Pinpoint the cell where the given text exists, returning its (x, y) midpoint coordinate. 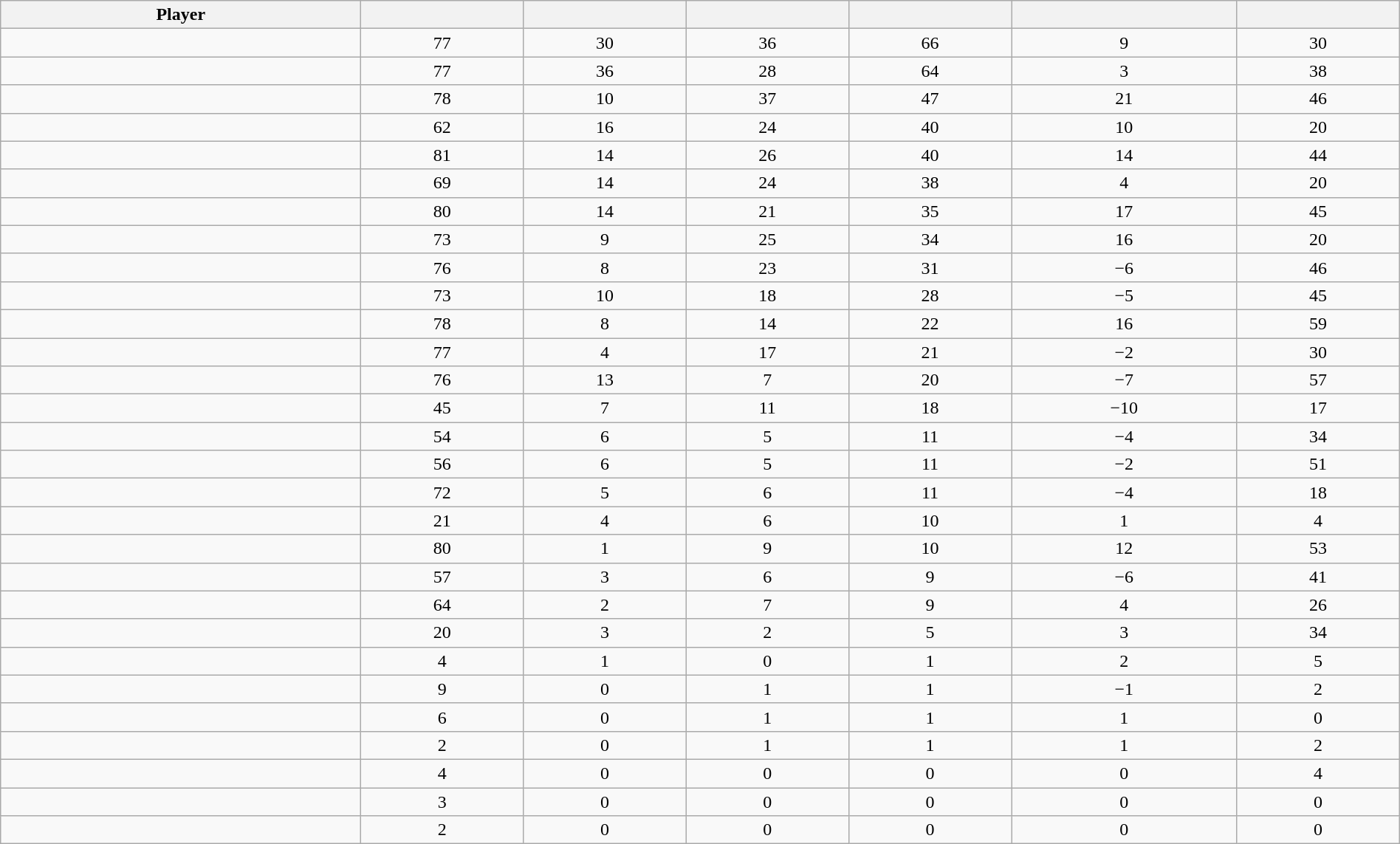
13 (605, 380)
−1 (1124, 689)
81 (442, 155)
47 (930, 99)
−7 (1124, 380)
22 (930, 323)
59 (1318, 323)
37 (767, 99)
53 (1318, 549)
69 (442, 183)
−5 (1124, 295)
51 (1318, 464)
−10 (1124, 408)
66 (930, 43)
35 (930, 211)
12 (1124, 549)
54 (442, 436)
62 (442, 127)
23 (767, 267)
25 (767, 239)
72 (442, 493)
41 (1318, 577)
44 (1318, 155)
31 (930, 267)
56 (442, 464)
Player (181, 15)
